Detect which cell encompasses the target text, then output its (x, y) center coordinate. 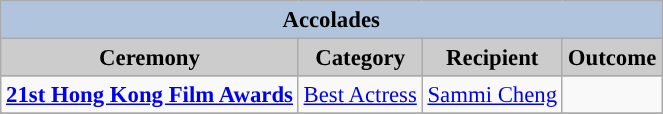
Best Actress (360, 95)
Sammi Cheng (492, 95)
Outcome (612, 58)
Recipient (492, 58)
Ceremony (150, 58)
Accolades (332, 20)
21st Hong Kong Film Awards (150, 95)
Category (360, 58)
